Detect which cell encompasses the target text, then output its [x, y] center coordinate. 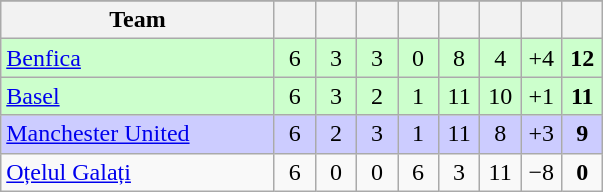
Basel [138, 96]
+4 [542, 58]
Team [138, 20]
Oțelul Galați [138, 172]
+1 [542, 96]
+3 [542, 134]
Manchester United [138, 134]
4 [500, 58]
Benfica [138, 58]
9 [582, 134]
10 [500, 96]
12 [582, 58]
−8 [542, 172]
